For the text-containing cell, return its midpoint in (x, y) coordinate format. 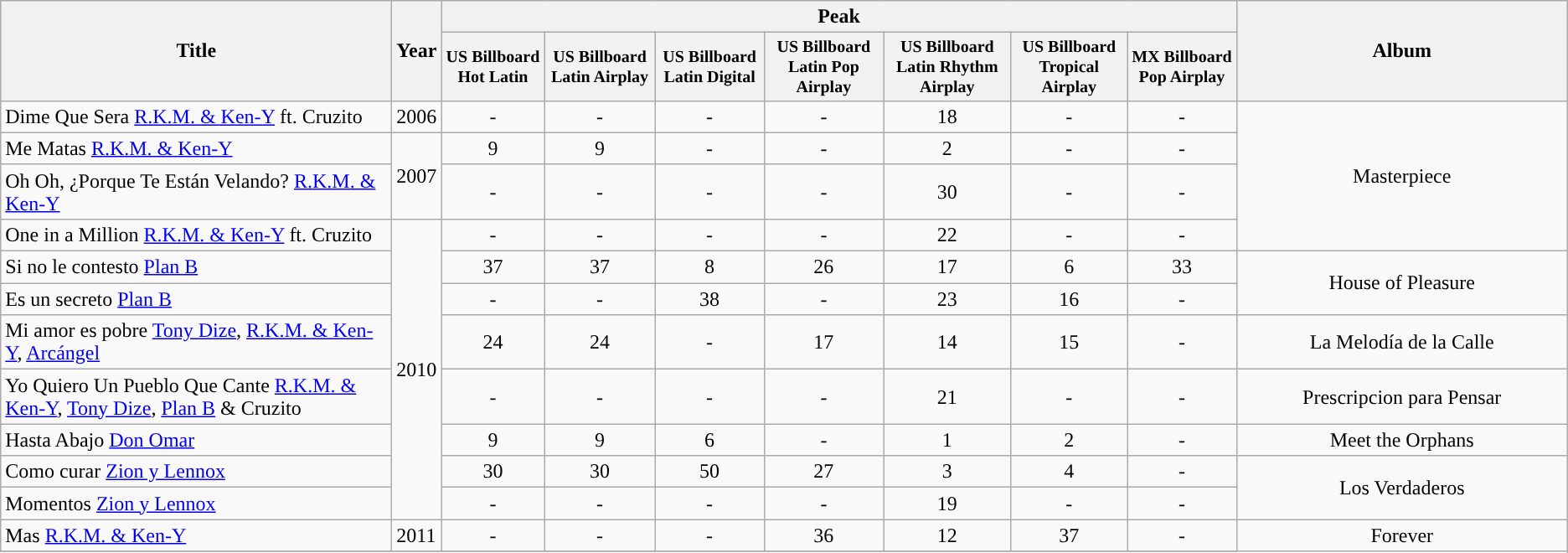
House of Pleasure (1402, 283)
Mas R.K.M. & Ken-Y (196, 535)
US Billboard Tropical Airplay (1069, 67)
2007 (417, 176)
Momentos Zion y Lennox (196, 504)
US Billboard Hot Latin (493, 67)
US Billboard Latin Airplay (600, 67)
One in a Million R.K.M. & Ken-Y ft. Cruzito (196, 235)
Como curar Zion y Lennox (196, 472)
Masterpiece (1402, 176)
Los Verdaderos (1402, 488)
50 (709, 472)
36 (823, 535)
Es un secreto Plan B (196, 299)
Meet the Orphans (1402, 440)
2006 (417, 116)
8 (709, 267)
15 (1069, 342)
21 (947, 397)
2011 (417, 535)
Peak (839, 17)
2010 (417, 369)
38 (709, 299)
22 (947, 235)
Album (1402, 51)
US Billboard Latin Rhythm Airplay (947, 67)
Hasta Abajo Don Omar (196, 440)
Year (417, 51)
Title (196, 51)
26 (823, 267)
Dime Que Sera R.K.M. & Ken-Y ft. Cruzito (196, 116)
Prescripcion para Pensar (1402, 397)
12 (947, 535)
US Billboard Latin Pop Airplay (823, 67)
4 (1069, 472)
Forever (1402, 535)
La Melodía de la Calle (1402, 342)
3 (947, 472)
Me Matas R.K.M. & Ken-Y (196, 148)
Yo Quiero Un Pueblo Que Cante R.K.M. & Ken-Y, Tony Dize, Plan B & Cruzito (196, 397)
33 (1183, 267)
US Billboard Latin Digital (709, 67)
Mi amor es pobre Tony Dize, R.K.M. & Ken-Y, Arcángel (196, 342)
1 (947, 440)
14 (947, 342)
27 (823, 472)
23 (947, 299)
Oh Oh, ¿Porque Te Están Velando? R.K.M. & Ken-Y (196, 191)
Si no le contesto Plan B (196, 267)
16 (1069, 299)
18 (947, 116)
MX Billboard Pop Airplay (1183, 67)
19 (947, 504)
